For the text-containing cell, return its midpoint in [x, y] coordinate format. 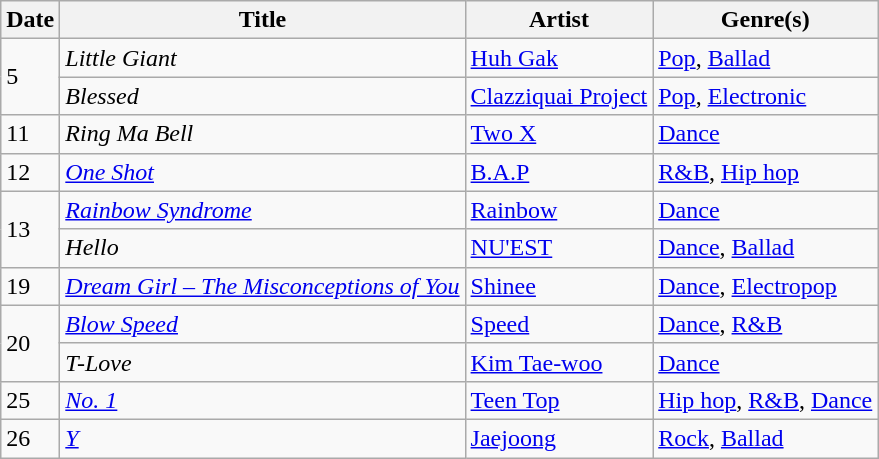
Genre(s) [766, 20]
25 [30, 400]
Blessed [262, 96]
Hip hop, R&B, Dance [766, 400]
NU'EST [559, 248]
26 [30, 438]
Huh Gak [559, 58]
11 [30, 134]
20 [30, 343]
Date [30, 20]
Clazziquai Project [559, 96]
Y [262, 438]
19 [30, 286]
5 [30, 77]
Rock, Ballad [766, 438]
No. 1 [262, 400]
Speed [559, 324]
Dance, Ballad [766, 248]
Two X [559, 134]
Artist [559, 20]
Teen Top [559, 400]
Pop, Ballad [766, 58]
Shinee [559, 286]
Rainbow [559, 210]
T-Love [262, 362]
Jaejoong [559, 438]
Blow Speed [262, 324]
12 [30, 172]
Dance, R&B [766, 324]
Dream Girl – The Misconceptions of You [262, 286]
R&B, Hip hop [766, 172]
Ring Ma Bell [262, 134]
Title [262, 20]
B.A.P [559, 172]
Hello [262, 248]
Dance, Electropop [766, 286]
13 [30, 229]
Little Giant [262, 58]
Rainbow Syndrome [262, 210]
One Shot [262, 172]
Pop, Electronic [766, 96]
Kim Tae-woo [559, 362]
